Extract the (x, y) coordinate from the center of the cell holding the provided text.  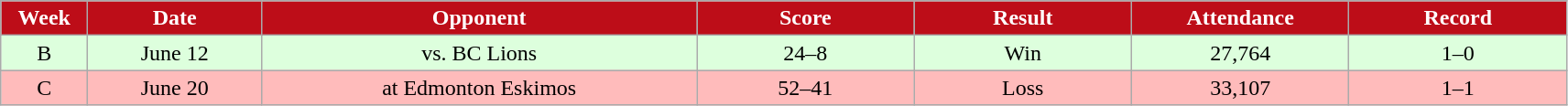
1–1 (1458, 88)
vs. BC Lions (480, 53)
24–8 (806, 53)
Loss (1022, 88)
Record (1458, 18)
B (44, 53)
33,107 (1240, 88)
June 12 (175, 53)
1–0 (1458, 53)
at Edmonton Eskimos (480, 88)
Week (44, 18)
27,764 (1240, 53)
C (44, 88)
June 20 (175, 88)
Opponent (480, 18)
52–41 (806, 88)
Win (1022, 53)
Result (1022, 18)
Attendance (1240, 18)
Score (806, 18)
Date (175, 18)
